From the cell containing the given text, extract its center point as [x, y] coordinate. 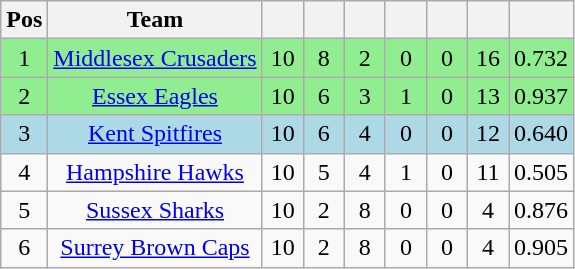
0.876 [542, 210]
11 [488, 172]
0.732 [542, 58]
Kent Spitfires [155, 134]
Middlesex Crusaders [155, 58]
13 [488, 96]
0.937 [542, 96]
Pos [24, 20]
0.505 [542, 172]
0.640 [542, 134]
Essex Eagles [155, 96]
12 [488, 134]
Hampshire Hawks [155, 172]
Surrey Brown Caps [155, 248]
Team [155, 20]
16 [488, 58]
0.905 [542, 248]
Sussex Sharks [155, 210]
